Locate the cell with the specified text and output its (X, Y) center coordinate. 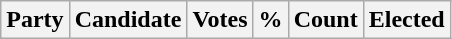
Elected (406, 20)
Votes (220, 20)
% (270, 20)
Party (35, 20)
Count (326, 20)
Candidate (128, 20)
